Return [x, y] of the center of cell containing provided text 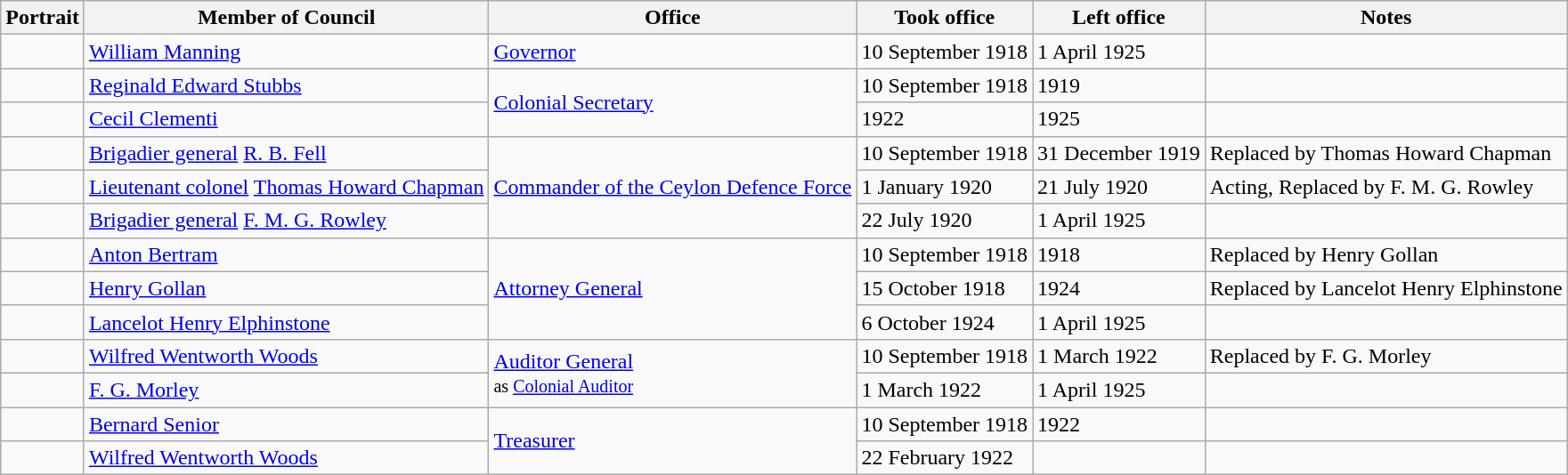
F. G. Morley [287, 390]
Replaced by F. G. Morley [1385, 356]
Auditor Generalas Colonial Auditor [673, 373]
Lieutenant colonel Thomas Howard Chapman [287, 187]
Commander of the Ceylon Defence Force [673, 187]
1925 [1119, 119]
Brigadier general F. M. G. Rowley [287, 221]
Brigadier general R. B. Fell [287, 153]
31 December 1919 [1119, 153]
21 July 1920 [1119, 187]
Replaced by Henry Gollan [1385, 254]
Anton Bertram [287, 254]
Henry Gollan [287, 288]
Colonial Secretary [673, 102]
Replaced by Lancelot Henry Elphinstone [1385, 288]
1924 [1119, 288]
22 February 1922 [945, 458]
15 October 1918 [945, 288]
Acting, Replaced by F. M. G. Rowley [1385, 187]
Reginald Edward Stubbs [287, 85]
Treasurer [673, 441]
Left office [1119, 18]
Office [673, 18]
22 July 1920 [945, 221]
Governor [673, 52]
Bernard Senior [287, 424]
1919 [1119, 85]
Portrait [43, 18]
Attorney General [673, 288]
William Manning [287, 52]
Replaced by Thomas Howard Chapman [1385, 153]
Cecil Clementi [287, 119]
1 January 1920 [945, 187]
Notes [1385, 18]
Took office [945, 18]
6 October 1924 [945, 322]
Lancelot Henry Elphinstone [287, 322]
1918 [1119, 254]
Member of Council [287, 18]
